Return the [x, y] coordinate for the center point of the cell that contains the specified text.  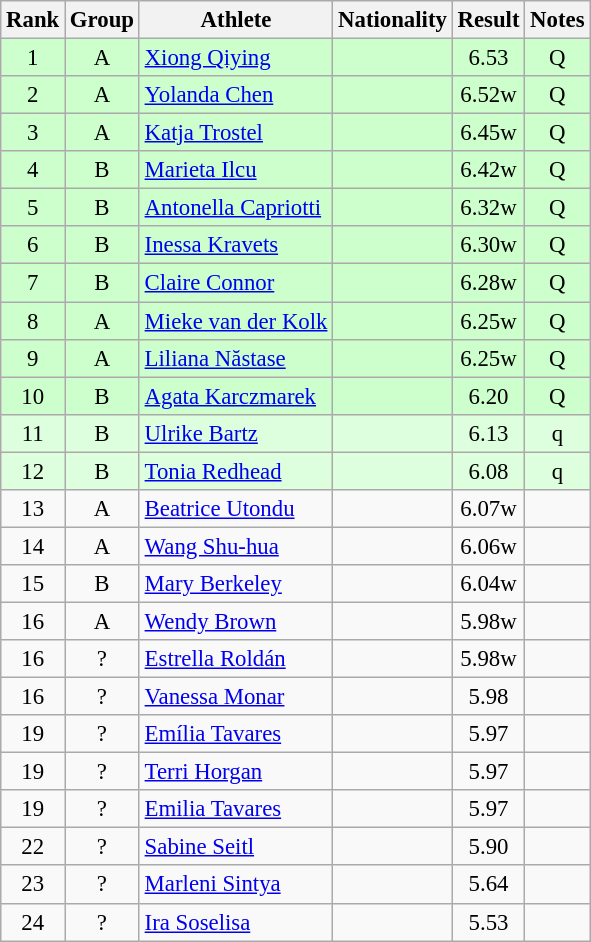
Ira Soselisa [236, 922]
6.52w [488, 95]
Notes [558, 20]
Emilia Tavares [236, 809]
Wang Shu-hua [236, 546]
Antonella Capriotti [236, 208]
5.98 [488, 697]
Claire Connor [236, 283]
6.08 [488, 471]
5 [33, 208]
Mary Berkeley [236, 584]
Xiong Qiying [236, 58]
Marieta Ilcu [236, 170]
5.90 [488, 847]
6.42w [488, 170]
6.53 [488, 58]
Rank [33, 20]
Terri Horgan [236, 772]
8 [33, 321]
Emília Tavares [236, 734]
Yolanda Chen [236, 95]
24 [33, 922]
1 [33, 58]
4 [33, 170]
Wendy Brown [236, 621]
Marleni Sintya [236, 885]
Vanessa Monar [236, 697]
6.45w [488, 133]
Mieke van der Kolk [236, 321]
Estrella Roldán [236, 659]
11 [33, 433]
13 [33, 509]
23 [33, 885]
6.32w [488, 208]
Inessa Kravets [236, 245]
22 [33, 847]
9 [33, 358]
3 [33, 133]
Katja Trostel [236, 133]
10 [33, 396]
6.04w [488, 584]
12 [33, 471]
6 [33, 245]
5.64 [488, 885]
6.30w [488, 245]
7 [33, 283]
2 [33, 95]
Ulrike Bartz [236, 433]
Agata Karczmarek [236, 396]
Nationality [392, 20]
6.28w [488, 283]
6.13 [488, 433]
5.53 [488, 922]
Sabine Seitl [236, 847]
6.06w [488, 546]
15 [33, 584]
Group [102, 20]
Tonia Redhead [236, 471]
Beatrice Utondu [236, 509]
Result [488, 20]
Athlete [236, 20]
6.20 [488, 396]
Liliana Năstase [236, 358]
6.07w [488, 509]
14 [33, 546]
